Identify which cell holds the provided text, then report its (X, Y) central coordinate. 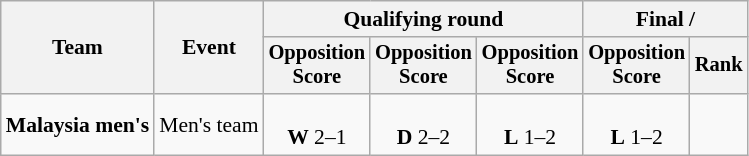
Team (78, 48)
Malaysia men's (78, 124)
Event (208, 48)
Rank (719, 66)
Men's team (208, 124)
D 2–2 (424, 124)
W 2–1 (318, 124)
Final / (665, 19)
Qualifying round (424, 19)
